Return the (X, Y) coordinate for the center point of the cell that contains the specified text.  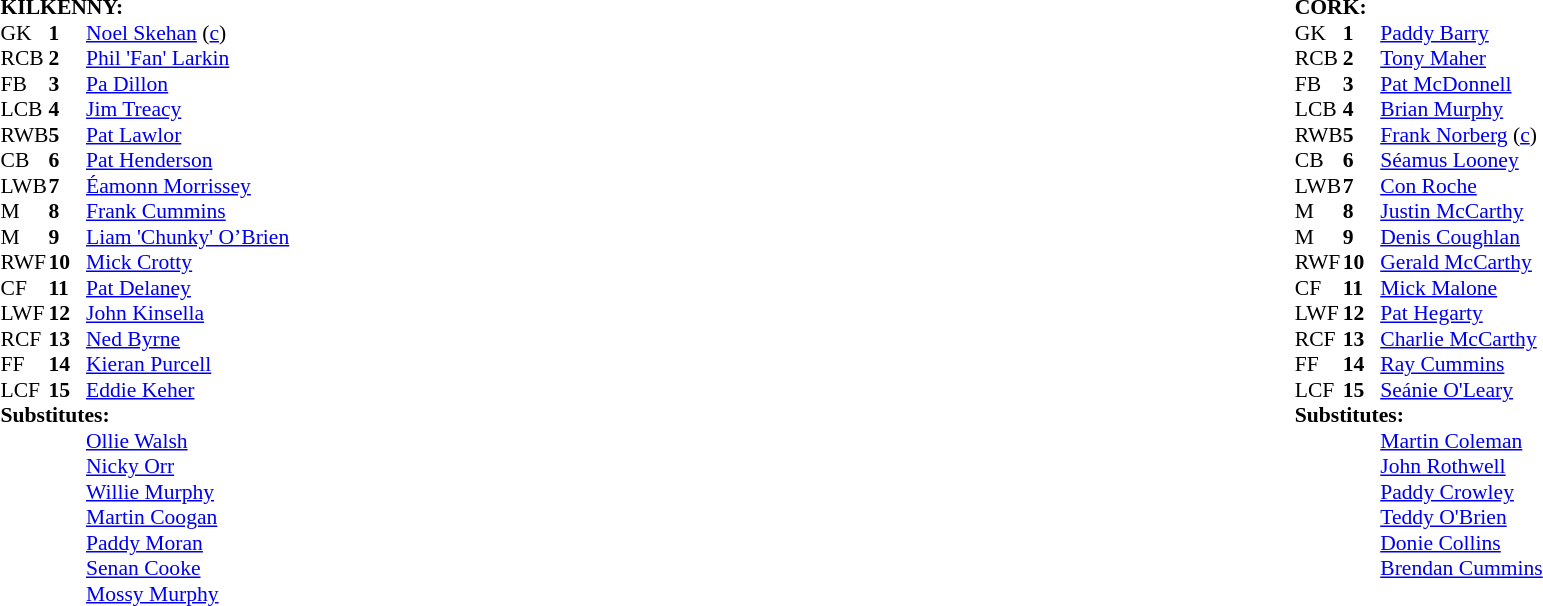
Nicky Orr (188, 467)
Paddy Crowley (1461, 492)
Senan Cooke (188, 569)
Mick Crotty (188, 263)
Ned Byrne (188, 339)
Frank Cummins (188, 211)
Ray Cummins (1461, 365)
Willie Murphy (188, 492)
Eddie Keher (188, 390)
Frank Norberg (c) (1461, 135)
Martin Coleman (1461, 441)
Con Roche (1461, 186)
Phil 'Fan' Larkin (188, 59)
Gerald McCarthy (1461, 263)
Pa Dillon (188, 84)
Pat Delaney (188, 288)
Donie Collins (1461, 543)
John Kinsella (188, 313)
John Rothwell (1461, 467)
Pat Hegarty (1461, 313)
Charlie McCarthy (1461, 339)
Seánie O'Leary (1461, 390)
Ollie Walsh (188, 441)
Séamus Looney (1461, 161)
Martin Coogan (188, 517)
Pat McDonnell (1461, 84)
Mick Malone (1461, 288)
Noel Skehan (c) (188, 33)
Denis Coughlan (1461, 237)
Kieran Purcell (188, 365)
Pat Lawlor (188, 135)
Paddy Barry (1461, 33)
Pat Henderson (188, 161)
Brian Murphy (1461, 109)
Éamonn Morrissey (188, 186)
Brendan Cummins (1461, 569)
Justin McCarthy (1461, 211)
Jim Treacy (188, 109)
Tony Maher (1461, 59)
Teddy O'Brien (1461, 517)
Paddy Moran (188, 543)
Liam 'Chunky' O’Brien (188, 237)
